Locate the cell with the specified text and output its [x, y] center coordinate. 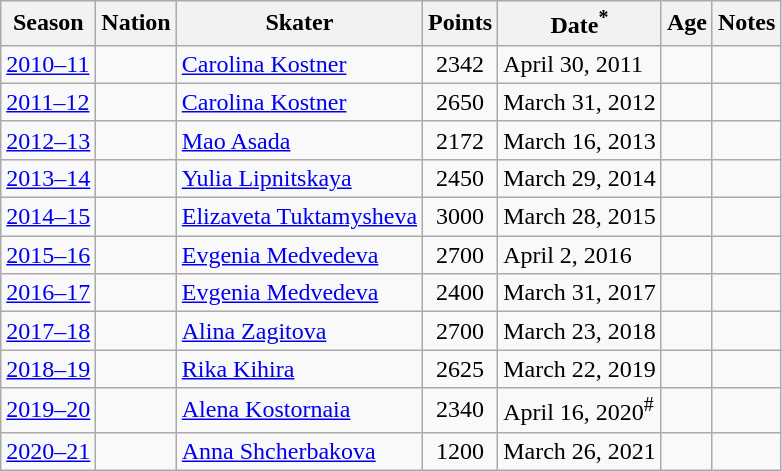
2012–13 [48, 140]
2019–20 [48, 410]
1200 [460, 451]
2018–19 [48, 369]
2013–14 [48, 178]
2010–11 [48, 64]
2172 [460, 140]
2650 [460, 102]
March 31, 2017 [580, 293]
March 26, 2021 [580, 451]
2015–16 [48, 255]
3000 [460, 217]
March 29, 2014 [580, 178]
2400 [460, 293]
Age [686, 24]
2625 [460, 369]
Skater [299, 24]
2014–15 [48, 217]
April 2, 2016 [580, 255]
Alena Kostornaia [299, 410]
Mao Asada [299, 140]
Season [48, 24]
2450 [460, 178]
March 28, 2015 [580, 217]
Points [460, 24]
March 31, 2012 [580, 102]
Nation [136, 24]
Alina Zagitova [299, 331]
April 30, 2011 [580, 64]
Rika Kihira [299, 369]
Elizaveta Tuktamysheva [299, 217]
2340 [460, 410]
Notes [746, 24]
March 23, 2018 [580, 331]
Date* [580, 24]
Anna Shcherbakova [299, 451]
2011–12 [48, 102]
2016–17 [48, 293]
March 16, 2013 [580, 140]
Yulia Lipnitskaya [299, 178]
March 22, 2019 [580, 369]
2020–21 [48, 451]
2342 [460, 64]
2017–18 [48, 331]
April 16, 2020# [580, 410]
